Pinpoint the cell where the given text exists, returning its (x, y) midpoint coordinate. 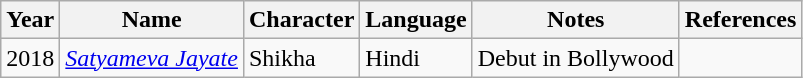
Debut in Bollywood (576, 58)
Notes (576, 20)
Language (416, 20)
Shikha (301, 58)
Character (301, 20)
Name (152, 20)
Satyameva Jayate (152, 58)
References (740, 20)
2018 (30, 58)
Year (30, 20)
Hindi (416, 58)
